Capture the cell that displays the provided text and extract its (X, Y) central coordinate. 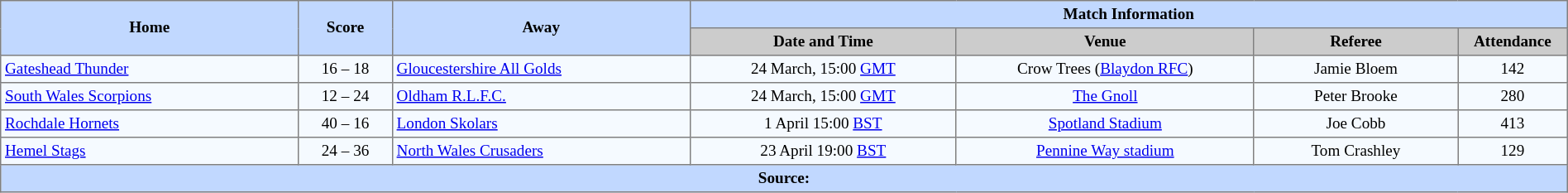
Joe Cobb (1355, 124)
Gateshead Thunder (150, 70)
North Wales Crusaders (541, 151)
129 (1513, 151)
Away (541, 28)
280 (1513, 96)
Match Information (1128, 15)
Rochdale Hornets (150, 124)
413 (1513, 124)
Attendance (1513, 41)
Tom Crashley (1355, 151)
Source: (784, 179)
Oldham R.L.F.C. (541, 96)
Peter Brooke (1355, 96)
London Skolars (541, 124)
142 (1513, 70)
Gloucestershire All Golds (541, 70)
Date and Time (823, 41)
Home (150, 28)
16 – 18 (346, 70)
Score (346, 28)
Pennine Way stadium (1105, 151)
Venue (1105, 41)
12 – 24 (346, 96)
Crow Trees (Blaydon RFC) (1105, 70)
23 April 19:00 BST (823, 151)
Spotland Stadium (1105, 124)
Jamie Bloem (1355, 70)
Referee (1355, 41)
Hemel Stags (150, 151)
The Gnoll (1105, 96)
24 – 36 (346, 151)
40 – 16 (346, 124)
South Wales Scorpions (150, 96)
1 April 15:00 BST (823, 124)
